Pinpoint the cell where the given text exists, returning its [x, y] midpoint coordinate. 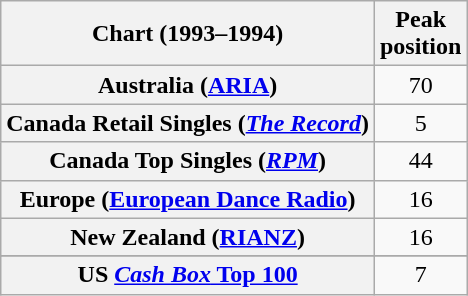
Chart (1993–1994) [188, 34]
Australia (ARIA) [188, 85]
Europe (European Dance Radio) [188, 199]
Canada Retail Singles (The Record) [188, 123]
Peakposition [420, 34]
70 [420, 85]
7 [420, 275]
5 [420, 123]
US Cash Box Top 100 [188, 275]
44 [420, 161]
Canada Top Singles (RPM) [188, 161]
New Zealand (RIANZ) [188, 237]
